Return (x, y) of the center of cell containing provided text 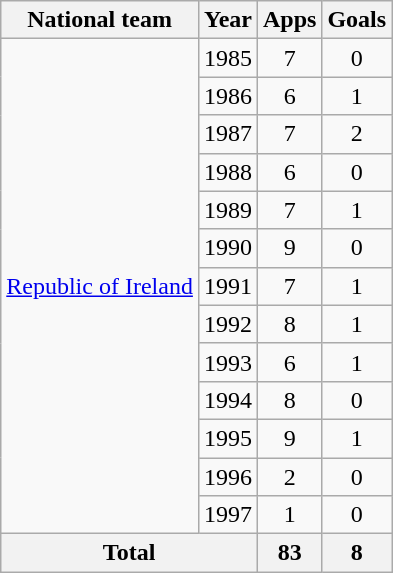
Year (228, 20)
1996 (228, 477)
1990 (228, 248)
Apps (289, 20)
Goals (357, 20)
1988 (228, 172)
1994 (228, 400)
1986 (228, 96)
1991 (228, 286)
National team (100, 20)
1995 (228, 438)
1992 (228, 324)
Republic of Ireland (100, 286)
1993 (228, 362)
1989 (228, 210)
1985 (228, 58)
Total (130, 553)
83 (289, 553)
1987 (228, 134)
1997 (228, 515)
